Detect which cell encompasses the target text, then output its [x, y] center coordinate. 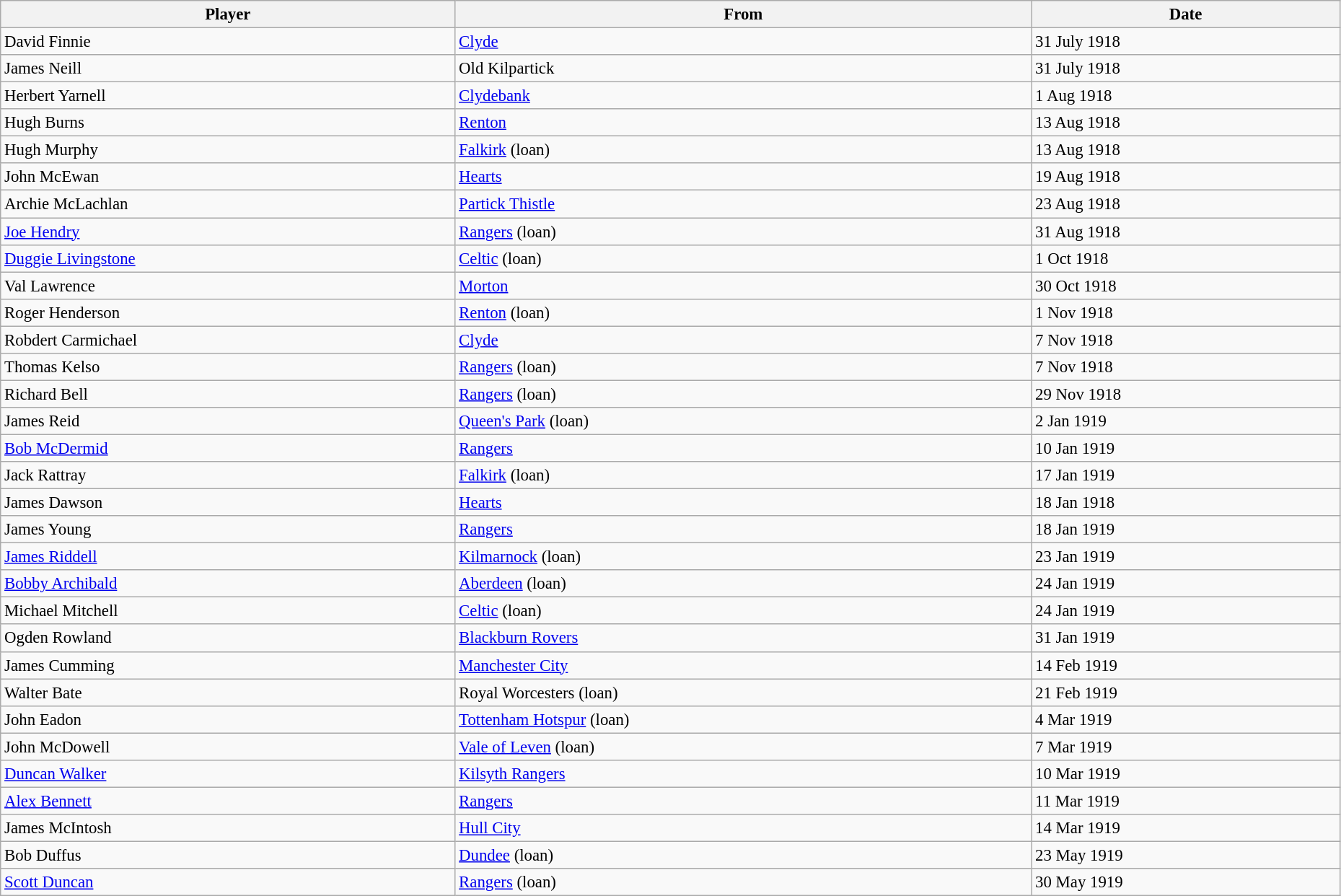
Kilsyth Rangers [743, 774]
31 Jan 1919 [1186, 638]
Morton [743, 286]
Val Lawrence [228, 286]
Aberdeen (loan) [743, 584]
Player [228, 14]
Royal Worcesters (loan) [743, 693]
Tottenham Hotspur (loan) [743, 719]
Renton [743, 123]
1 Aug 1918 [1186, 96]
Kilmarnock (loan) [743, 557]
Hull City [743, 828]
Old Kilpartick [743, 69]
Walter Bate [228, 693]
2 Jan 1919 [1186, 421]
23 Aug 1918 [1186, 204]
29 Nov 1918 [1186, 394]
Queen's Park (loan) [743, 421]
23 Jan 1919 [1186, 557]
Ogden Rowland [228, 638]
Vale of Leven (loan) [743, 747]
11 Mar 1919 [1186, 801]
Richard Bell [228, 394]
James Young [228, 530]
Dundee (loan) [743, 855]
18 Jan 1918 [1186, 503]
Joe Hendry [228, 232]
Hugh Murphy [228, 150]
John McEwan [228, 177]
Hugh Burns [228, 123]
Manchester City [743, 665]
James Reid [228, 421]
James Neill [228, 69]
Robdert Carmichael [228, 340]
Bob McDermid [228, 448]
Partick Thistle [743, 204]
John McDowell [228, 747]
10 Mar 1919 [1186, 774]
Renton (loan) [743, 312]
Scott Duncan [228, 882]
John Eadon [228, 719]
21 Feb 1919 [1186, 693]
10 Jan 1919 [1186, 448]
23 May 1919 [1186, 855]
Bob Duffus [228, 855]
4 Mar 1919 [1186, 719]
Roger Henderson [228, 312]
Duggie Livingstone [228, 258]
Clydebank [743, 96]
Archie McLachlan [228, 204]
1 Oct 1918 [1186, 258]
31 Aug 1918 [1186, 232]
Thomas Kelso [228, 367]
Michael Mitchell [228, 611]
Duncan Walker [228, 774]
Blackburn Rovers [743, 638]
Alex Bennett [228, 801]
19 Aug 1918 [1186, 177]
14 Mar 1919 [1186, 828]
1 Nov 1918 [1186, 312]
Date [1186, 14]
Bobby Archibald [228, 584]
Jack Rattray [228, 475]
James Dawson [228, 503]
7 Mar 1919 [1186, 747]
30 May 1919 [1186, 882]
Herbert Yarnell [228, 96]
18 Jan 1919 [1186, 530]
14 Feb 1919 [1186, 665]
James Riddell [228, 557]
James McIntosh [228, 828]
17 Jan 1919 [1186, 475]
30 Oct 1918 [1186, 286]
James Cumming [228, 665]
From [743, 14]
David Finnie [228, 42]
